Return (x, y) of the center of cell containing provided text 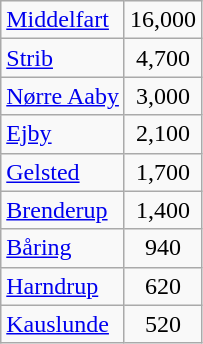
Strib (63, 58)
Ejby (63, 134)
16,000 (162, 20)
1,700 (162, 172)
3,000 (162, 96)
Middelfart (63, 20)
Brenderup (63, 210)
Kauslunde (63, 324)
1,400 (162, 210)
520 (162, 324)
2,100 (162, 134)
620 (162, 286)
Båring (63, 248)
940 (162, 248)
Harndrup (63, 286)
Nørre Aaby (63, 96)
Gelsted (63, 172)
4,700 (162, 58)
